Determine the [X, Y] coordinate at the center of the cell enclosing the given text.  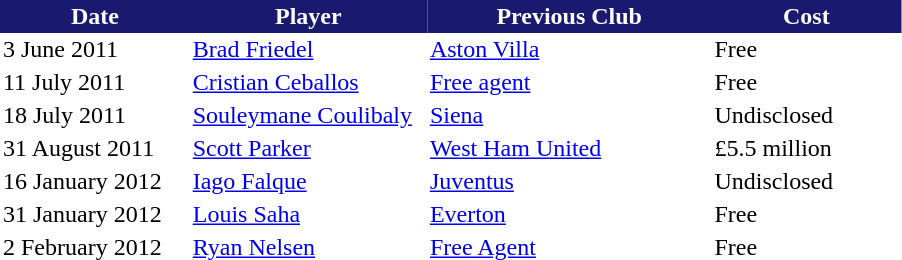
Iago Falque [308, 182]
Previous Club [570, 16]
£5.5 million [806, 148]
Cristian Ceballos [308, 82]
31 January 2012 [95, 214]
31 August 2011 [95, 148]
Souleymane Coulibaly [308, 116]
3 June 2011 [95, 50]
West Ham United [570, 148]
Player [308, 16]
Siena [570, 116]
Date [95, 16]
Aston Villa [570, 50]
Scott Parker [308, 148]
16 January 2012 [95, 182]
Everton [570, 214]
Cost [806, 16]
11 July 2011 [95, 82]
Louis Saha [308, 214]
Juventus [570, 182]
Free agent [570, 82]
18 July 2011 [95, 116]
Brad Friedel [308, 50]
